Scan for the cell matching the given text and deliver its (x, y) coordinate at center. 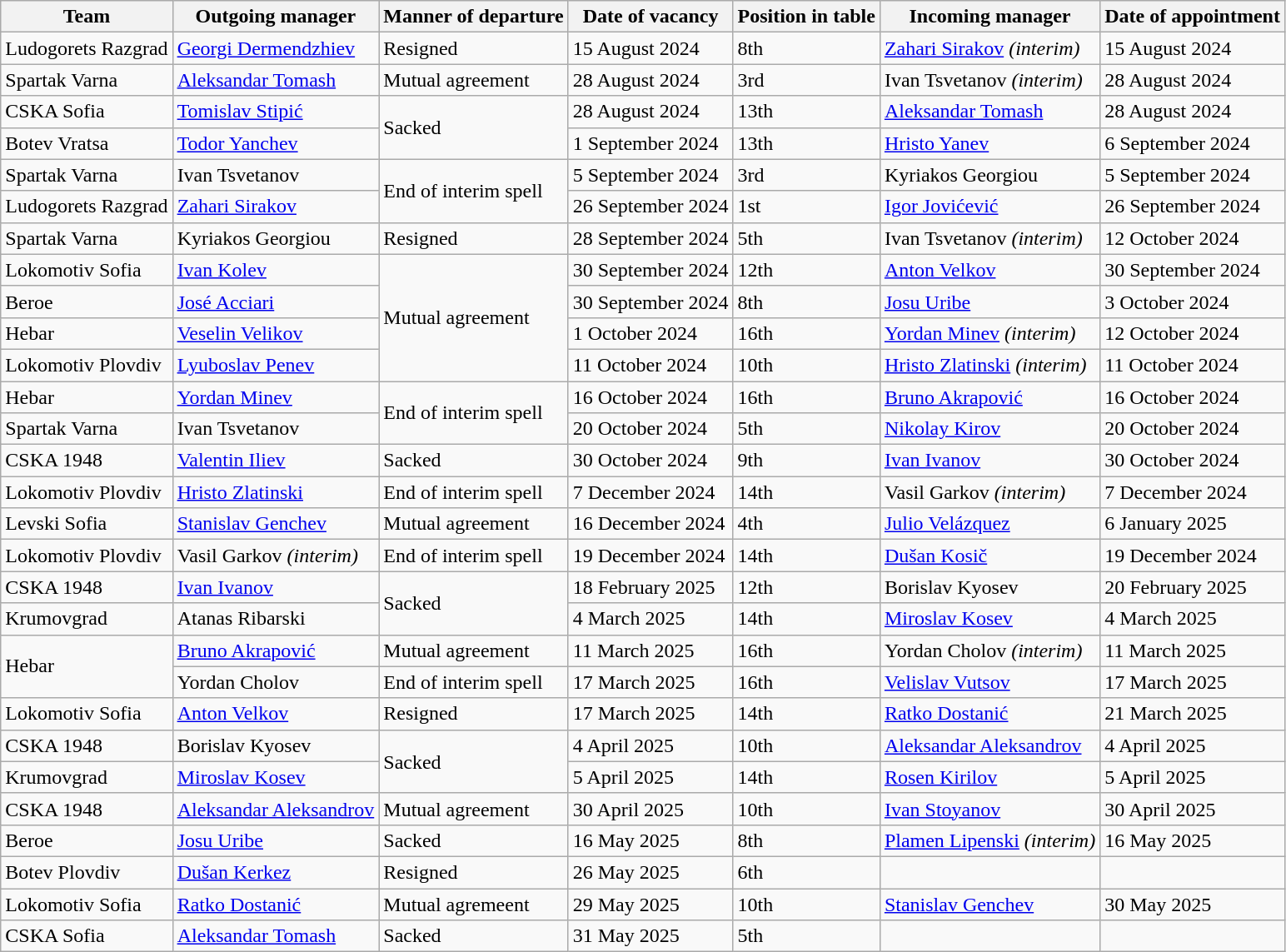
Date of appointment (1193, 17)
Hristo Zlatinski (276, 492)
José Acciari (276, 302)
Rosen Kirilov (989, 777)
3 October 2024 (1193, 302)
Manner of departure (473, 17)
Outgoing manager (276, 17)
Velislav Vutsov (989, 682)
16 December 2024 (650, 524)
Zahari Sirakov (276, 207)
4th (806, 524)
28 September 2024 (650, 238)
6 January 2025 (1193, 524)
Valentin Iliev (276, 461)
Yordan Cholov (interim) (989, 650)
9th (806, 461)
Dušan Kosič (989, 556)
20 February 2025 (1193, 587)
Lyuboslav Penev (276, 365)
18 February 2025 (650, 587)
Plamen Lipenski (interim) (989, 840)
30 May 2025 (1193, 904)
Yordan Minev (interim) (989, 333)
31 May 2025 (650, 936)
1 October 2024 (650, 333)
Position in table (806, 17)
Veselin Velikov (276, 333)
Botev Vratsa (87, 143)
Nikolay Kirov (989, 429)
Date of vacancy (650, 17)
6th (806, 872)
Levski Sofia (87, 524)
Todor Yanchev (276, 143)
Zahari Sirakov (interim) (989, 48)
Dušan Kerkez (276, 872)
Yordan Minev (276, 397)
Yordan Cholov (276, 682)
1st (806, 207)
29 May 2025 (650, 904)
Team (87, 17)
Igor Jovićević (989, 207)
Botev Plovdiv (87, 872)
Mutual agremeent (473, 904)
Ivan Kolev (276, 270)
6 September 2024 (1193, 143)
26 May 2025 (650, 872)
Hristo Yanev (989, 143)
Hristo Zlatinski (interim) (989, 365)
Ivan Stoyanov (989, 809)
Incoming manager (989, 17)
Atanas Ribarski (276, 619)
Julio Velázquez (989, 524)
21 March 2025 (1193, 714)
Georgi Dermendzhiev (276, 48)
1 September 2024 (650, 143)
Tomislav Stipić (276, 112)
